Return the [X, Y] coordinate for the center point of the cell that contains the specified text.  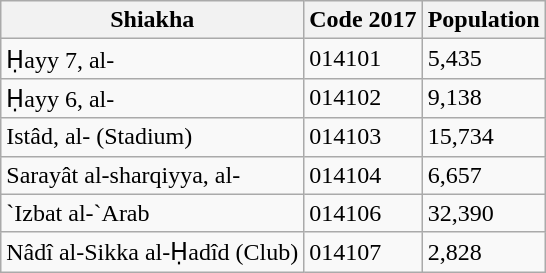
6,657 [484, 175]
Sarayât al-sharqiyya, al- [152, 175]
2,828 [484, 252]
Nâdî al-Sikka al-Ḥadîd (Club) [152, 252]
`Izbat al-`Arab [152, 213]
Ḥayy 7, al- [152, 59]
Istâd, al- (Stadium) [152, 137]
014106 [363, 213]
Shiakha [152, 20]
9,138 [484, 98]
5,435 [484, 59]
15,734 [484, 137]
Ḥayy 6, al- [152, 98]
Population [484, 20]
32,390 [484, 213]
014107 [363, 252]
014104 [363, 175]
014103 [363, 137]
014101 [363, 59]
Code 2017 [363, 20]
014102 [363, 98]
